Search for the cell housing the specified text and yield its [X, Y] center coordinate. 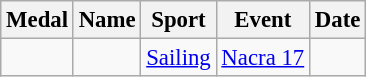
Date [338, 20]
Sport [178, 20]
Sailing [178, 58]
Nacra 17 [262, 58]
Event [262, 20]
Medal [38, 20]
Name [107, 20]
